Pinpoint the cell where the given text exists, returning its (X, Y) midpoint coordinate. 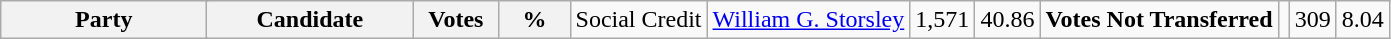
40.86 (1008, 20)
1,571 (942, 20)
8.04 (1362, 20)
Votes (456, 20)
Social Credit (638, 20)
William G. Storsley (808, 20)
% (534, 20)
Candidate (310, 20)
309 (1312, 20)
Party (104, 20)
Votes Not Transferred (1159, 20)
